Extract the [x, y] coordinate from the center of the cell holding the provided text.  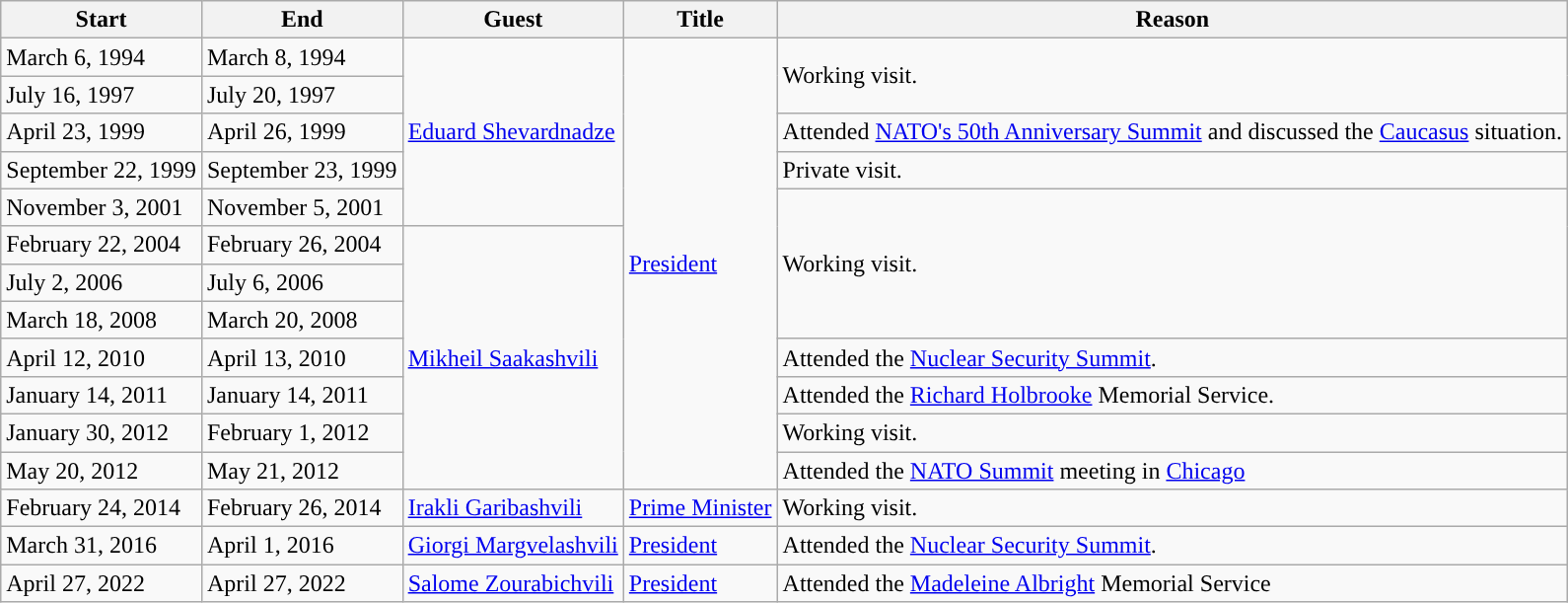
February 24, 2014 [102, 508]
September 22, 1999 [102, 170]
February 26, 2014 [302, 508]
Eduard Shevardnadze [513, 132]
Prime Minister [700, 508]
July 16, 1997 [102, 95]
November 5, 2001 [302, 207]
End [302, 20]
April 13, 2010 [302, 357]
November 3, 2001 [102, 207]
April 1, 2016 [302, 546]
July 20, 1997 [302, 95]
Irakli Garibashvili [513, 508]
February 22, 2004 [102, 245]
March 20, 2008 [302, 320]
July 6, 2006 [302, 282]
May 20, 2012 [102, 471]
February 1, 2012 [302, 432]
Reason [1173, 20]
March 6, 1994 [102, 57]
Giorgi Margvelashvili [513, 546]
April 26, 1999 [302, 132]
July 2, 2006 [102, 282]
May 21, 2012 [302, 471]
Start [102, 20]
Attended the NATO Summit meeting in Chicago [1173, 471]
September 23, 1999 [302, 170]
January 30, 2012 [102, 432]
Attended the Madeleine Albright Memorial Service [1173, 583]
Mikheil Saakashvili [513, 357]
Salome Zourabichvili [513, 583]
March 31, 2016 [102, 546]
April 12, 2010 [102, 357]
April 23, 1999 [102, 132]
Private visit. [1173, 170]
Guest [513, 20]
March 8, 1994 [302, 57]
February 26, 2004 [302, 245]
Attended NATO's 50th Anniversary Summit and discussed the Caucasus situation. [1173, 132]
Attended the Richard Holbrooke Memorial Service. [1173, 395]
March 18, 2008 [102, 320]
Title [700, 20]
